Determine the (X, Y) coordinate at the center of the cell enclosing the given text.  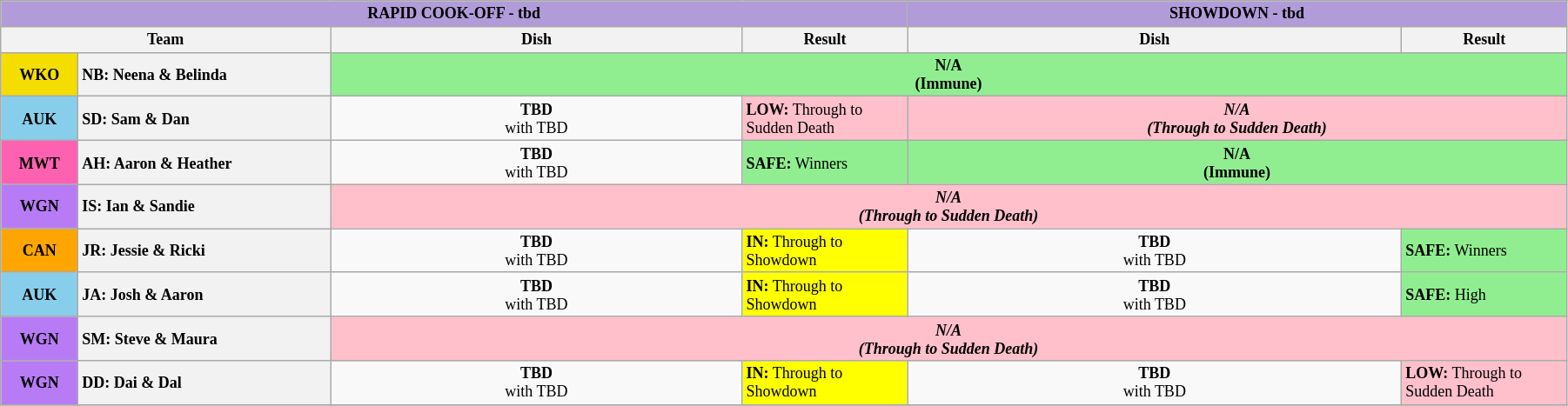
WKO (40, 75)
JA: Josh & Aaron (204, 294)
SM: Steve & Maura (204, 339)
CAN (40, 250)
JR: Jessie & Ricki (204, 250)
SAFE: High (1484, 294)
SHOWDOWN - tbd (1237, 14)
AH: Aaron & Heather (204, 162)
MWT (40, 162)
IS: Ian & Sandie (204, 207)
DD: Dai & Dal (204, 383)
SD: Sam & Dan (204, 118)
NB: Neena & Belinda (204, 75)
Team (165, 39)
RAPID COOK-OFF - tbd (454, 14)
